Search for the cell housing the specified text and yield its [x, y] center coordinate. 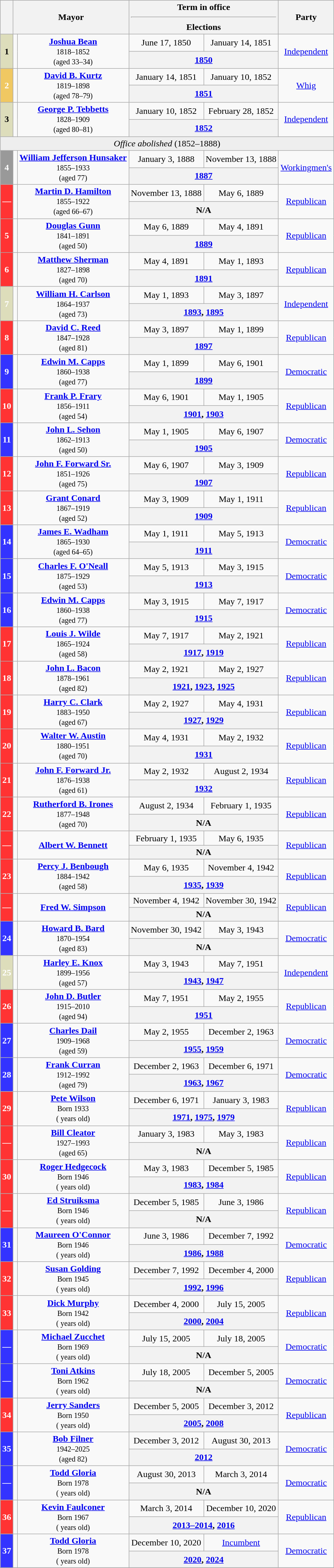
27 [7, 1041]
James E. Wadham1865–1930(aged 64–65) [73, 542]
24 [7, 939]
1851 [203, 94]
Martin D. Hamilton1855–1922(aged 66–67) [73, 201]
1913 [203, 584]
George P. Tebbetts1828–1909(aged 80–81) [73, 119]
25 [7, 973]
Rutherford B. Irones1877–1948(aged 70) [73, 814]
1909 [203, 516]
Charles F. O'Neall1875–1929(aged 53) [73, 576]
Douglas Gunn1841–1891(aged 50) [73, 235]
Walter W. Austin1880–1951(aged 70) [73, 746]
22 [7, 814]
31 [7, 1245]
13 [7, 508]
Percy J. Benbough1884–1942(aged 58) [73, 876]
29 [7, 1109]
Michael ZucchetBorn 1969( years old) [73, 1347]
Office abolished (1852–1888) [167, 143]
1943, 1947 [203, 981]
1983, 1984 [203, 1185]
Howard B. Bard1870–1954(aged 83) [73, 939]
Pete WilsonBorn 1933( years old) [73, 1109]
1911 [203, 550]
1850 [203, 60]
1893, 1895 [203, 312]
1932 [203, 788]
Grant Conard1867–1919(aged 52) [73, 508]
1899 [203, 380]
16 [7, 610]
1921, 1923, 1925 [203, 686]
1915 [203, 618]
10 [7, 406]
Maureen O'ConnorBorn 1946( years old) [73, 1245]
1927, 1929 [203, 720]
3 [7, 119]
1907 [203, 482]
Joshua Bean1818–1852(aged 33–34) [73, 51]
1887 [203, 176]
23 [7, 876]
1905 [203, 448]
June 17, 1850 [166, 43]
Incumbent [241, 1542]
1901, 1903 [203, 414]
2000, 2004 [203, 1321]
2 [7, 85]
20 [7, 746]
Matthew Sherman1827–1898(aged 70) [73, 269]
5 [7, 235]
6 [7, 269]
Bob Filner1942–2025(aged 82) [73, 1449]
Toni AtkinsBorn 1962( years old) [73, 1381]
Whig [306, 85]
February 28, 1852 [241, 111]
26 [7, 1007]
12 [7, 474]
17 [7, 644]
32 [7, 1279]
8 [7, 337]
7 [7, 303]
John L. Sehon1862–1913(aged 50) [73, 440]
Dick MurphyBorn 1942( years old) [73, 1313]
34 [7, 1415]
1931 [203, 754]
1 [7, 51]
1852 [203, 128]
John F. Forward Sr.1851–1926(aged 75) [73, 474]
Frank P. Frary1856–1911(aged 54) [73, 406]
1935, 1939 [203, 885]
37 [7, 1551]
2005, 2008 [203, 1423]
28 [7, 1075]
Bill Cleator1927–1993(aged 65) [73, 1143]
Jerry SandersBorn 1950( years old) [73, 1415]
Mayor [71, 17]
Fred W. Simpson [73, 907]
Roger HedgecockBorn 1946( years old) [73, 1177]
John F. Forward Jr.1876–1938(aged 61) [73, 780]
1986, 1988 [203, 1253]
36 [7, 1517]
2013–2014, 2016 [203, 1525]
1951 [203, 1015]
Kevin FaulconerBorn 1967( years old) [73, 1517]
William H. Carlson1864–1937(aged 73) [73, 303]
David C. Reed1847–1928(aged 81) [73, 337]
1992, 1996 [203, 1287]
1889 [203, 244]
11 [7, 440]
1891 [203, 278]
4 [7, 167]
1897 [203, 346]
William Jefferson Hunsaker1855–1933(aged 77) [73, 167]
John D. Butler1915–2010(aged 94) [73, 1007]
21 [7, 780]
1971, 1975, 1979 [203, 1117]
Susan GoldingBorn 1945( years old) [73, 1279]
Workingmen's [306, 167]
Louis J. Wilde1865–1924(aged 58) [73, 644]
John L. Bacon1878–1961(aged 82) [73, 678]
Party [306, 17]
35 [7, 1449]
15 [7, 576]
1955, 1959 [203, 1049]
1963, 1967 [203, 1083]
1917, 1919 [203, 652]
Frank Curran1912–1992(aged 79) [73, 1075]
January 3, 1888 [166, 159]
14 [7, 542]
9 [7, 371]
Charles Dail1909–1968(aged 59) [73, 1041]
Albert W. Bennett [73, 845]
18 [7, 678]
2020, 2024 [203, 1559]
Ed StruiksmaBorn 1946( years old) [73, 1211]
David B. Kurtz1819–1898(aged 78–79) [73, 85]
Harley E. Knox1899–1956(aged 57) [73, 973]
19 [7, 712]
30 [7, 1177]
Harry C. Clark1883–1950(aged 67) [73, 712]
Term in officeElections [203, 17]
33 [7, 1313]
2012 [203, 1457]
